For the text-containing cell, return its midpoint in [X, Y] coordinate format. 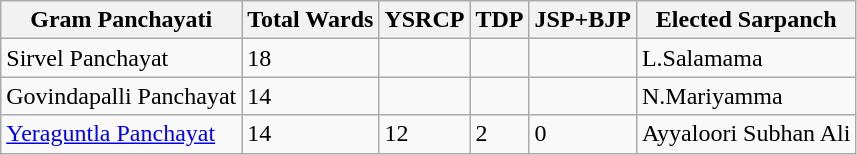
Yeraguntla Panchayat [122, 134]
Ayyaloori Subhan Ali [746, 134]
N.Mariyamma [746, 96]
12 [424, 134]
YSRCP [424, 20]
Gram Panchayati [122, 20]
L.Salamama [746, 58]
JSP+BJP [582, 20]
18 [310, 58]
Govindapalli Panchayat [122, 96]
0 [582, 134]
TDP [500, 20]
Elected Sarpanch [746, 20]
Total Wards [310, 20]
2 [500, 134]
Sirvel Panchayat [122, 58]
